Scan for the cell matching the given text and deliver its (X, Y) coordinate at center. 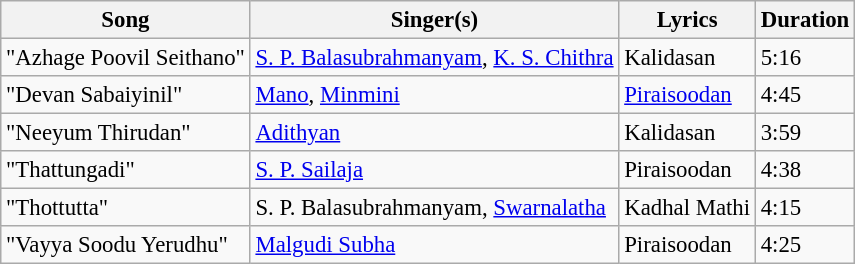
3:59 (804, 133)
"Thottutta" (126, 208)
4:25 (804, 245)
Singer(s) (434, 20)
4:38 (804, 170)
4:15 (804, 208)
Mano, Minmini (434, 95)
"Devan Sabaiyinil" (126, 95)
S. P. Balasubrahmanyam, Swarnalatha (434, 208)
"Vayya Soodu Yerudhu" (126, 245)
"Azhage Poovil Seithano" (126, 58)
5:16 (804, 58)
S. P. Sailaja (434, 170)
Duration (804, 20)
Lyrics (687, 20)
Kadhal Mathi (687, 208)
Adithyan (434, 133)
"Neeyum Thirudan" (126, 133)
Song (126, 20)
4:45 (804, 95)
S. P. Balasubrahmanyam, K. S. Chithra (434, 58)
"Thattungadi" (126, 170)
Malgudi Subha (434, 245)
